Output the (x, y) coordinate of the center of the cell containing the given text.  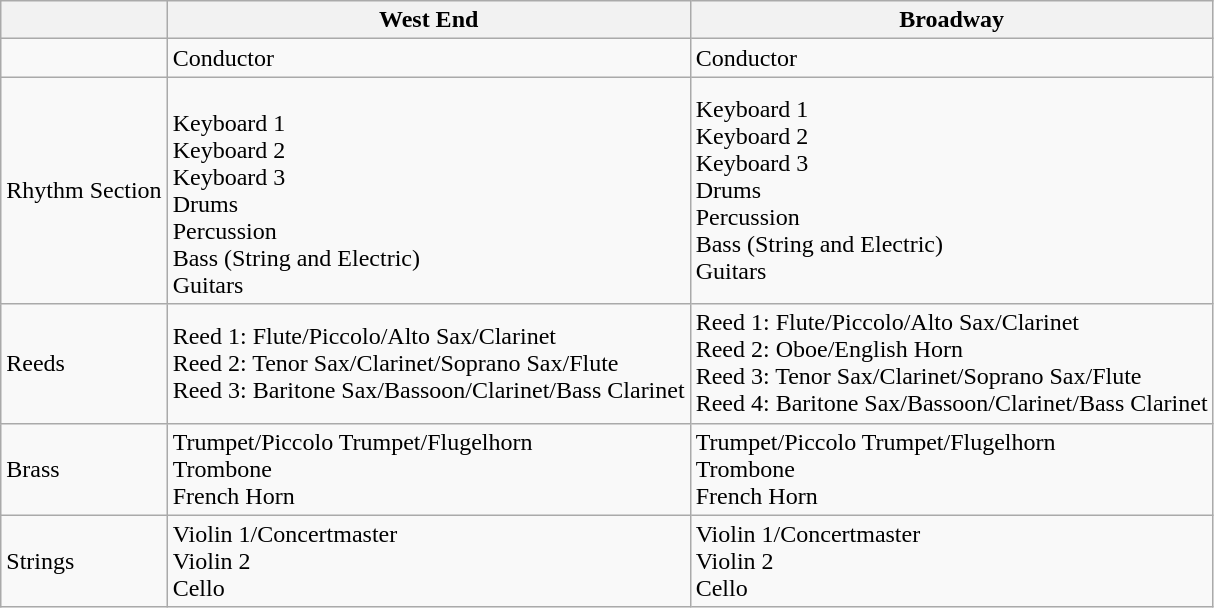
Strings (84, 561)
Brass (84, 469)
Rhythm Section (84, 190)
Reed 1: Flute/Piccolo/Alto Sax/ClarinetReed 2: Tenor Sax/Clarinet/Soprano Sax/FluteReed 3: Baritone Sax/Bassoon/Clarinet/Bass Clarinet (428, 364)
Reeds (84, 364)
Broadway (952, 20)
West End (428, 20)
